Search for the cell housing the specified text and yield its [X, Y] center coordinate. 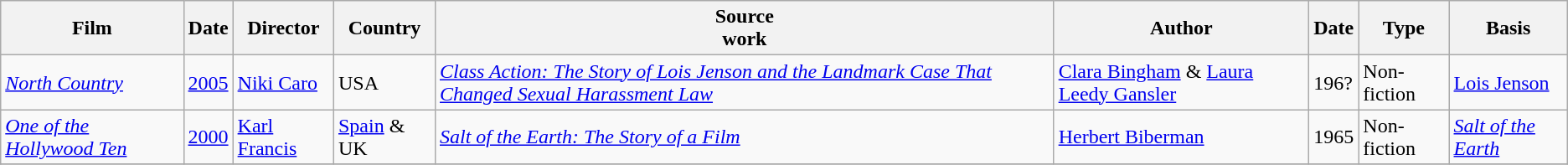
Class Action: The Story of Lois Jenson and the Landmark Case That Changed Sexual Harassment Law [744, 82]
Salt of the Earth: The Story of a Film [744, 137]
2000 [208, 137]
196? [1333, 82]
Niki Caro [283, 82]
Country [384, 28]
Basis [1508, 28]
Clara Bingham & Laura Leedy Gansler [1181, 82]
1965 [1333, 137]
Director [283, 28]
North Country [92, 82]
Type [1404, 28]
Film [92, 28]
Spain & UK [384, 137]
Karl Francis [283, 137]
Sourcework [744, 28]
2005 [208, 82]
Author [1181, 28]
Lois Jenson [1508, 82]
Herbert Biberman [1181, 137]
Salt of the Earth [1508, 137]
One of the Hollywood Ten [92, 137]
USA [384, 82]
